Capture the cell that displays the provided text and extract its (x, y) central coordinate. 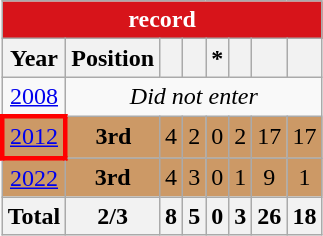
2012 (34, 136)
Total (34, 216)
9 (270, 178)
Year (34, 58)
5 (194, 216)
2/3 (113, 216)
2008 (34, 97)
26 (270, 216)
18 (304, 216)
8 (172, 216)
Did not enter (194, 97)
* (218, 58)
record (162, 20)
2022 (34, 178)
Position (113, 58)
